For the text-containing cell, return its midpoint in (X, Y) coordinate format. 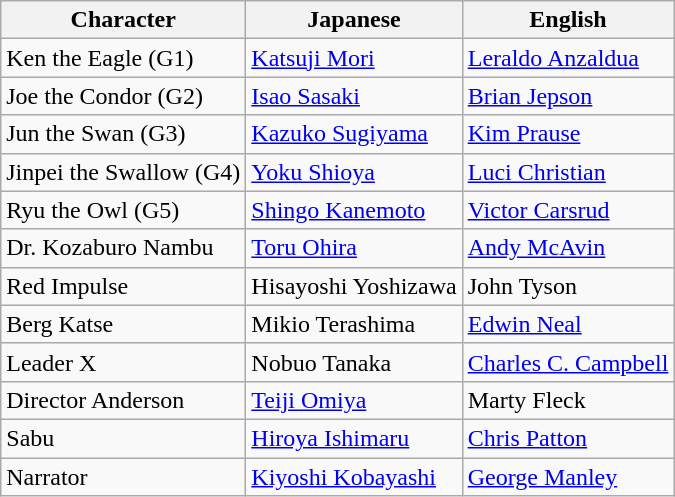
Edwin Neal (568, 324)
Mikio Terashima (354, 324)
Japanese (354, 20)
Marty Fleck (568, 400)
Ken the Eagle (G1) (124, 58)
Red Impulse (124, 286)
Sabu (124, 438)
Toru Ohira (354, 248)
Isao Sasaki (354, 96)
Katsuji Mori (354, 58)
Jinpei the Swallow (G4) (124, 172)
Andy McAvin (568, 248)
Brian Jepson (568, 96)
Kiyoshi Kobayashi (354, 477)
Charles C. Campbell (568, 362)
George Manley (568, 477)
Chris Patton (568, 438)
Kim Prause (568, 134)
Nobuo Tanaka (354, 362)
Berg Katse (124, 324)
Leraldo Anzaldua (568, 58)
Shingo Kanemoto (354, 210)
John Tyson (568, 286)
Narrator (124, 477)
Yoku Shioya (354, 172)
Teiji Omiya (354, 400)
Kazuko Sugiyama (354, 134)
Director Anderson (124, 400)
Hisayoshi Yoshizawa (354, 286)
Hiroya Ishimaru (354, 438)
Jun the Swan (G3) (124, 134)
Victor Carsrud (568, 210)
Leader X (124, 362)
Luci Christian (568, 172)
Joe the Condor (G2) (124, 96)
Character (124, 20)
English (568, 20)
Ryu the Owl (G5) (124, 210)
Dr. Kozaburo Nambu (124, 248)
